Output the (x, y) coordinate of the center of the cell containing the given text.  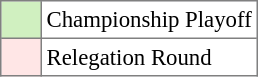
Championship Playoff (149, 20)
Relegation Round (149, 57)
